Return (X, Y) of the center of cell containing provided text 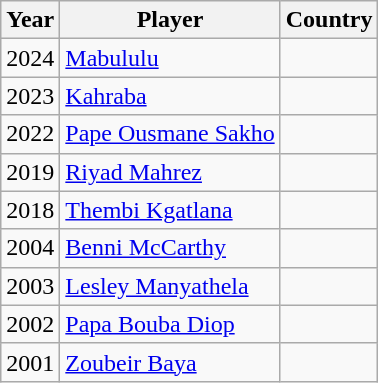
Mabululu (170, 58)
2004 (30, 248)
2002 (30, 324)
Thembi Kgatlana (170, 210)
Kahraba (170, 96)
Zoubeir Baya (170, 362)
2018 (30, 210)
Benni McCarthy (170, 248)
2019 (30, 172)
Year (30, 20)
2022 (30, 134)
2003 (30, 286)
Riyad Mahrez (170, 172)
Lesley Manyathela (170, 286)
2001 (30, 362)
2024 (30, 58)
Papa Bouba Diop (170, 324)
Player (170, 20)
2023 (30, 96)
Country (329, 20)
Pape Ousmane Sakho (170, 134)
